Output the (X, Y) coordinate of the center of the cell containing the given text.  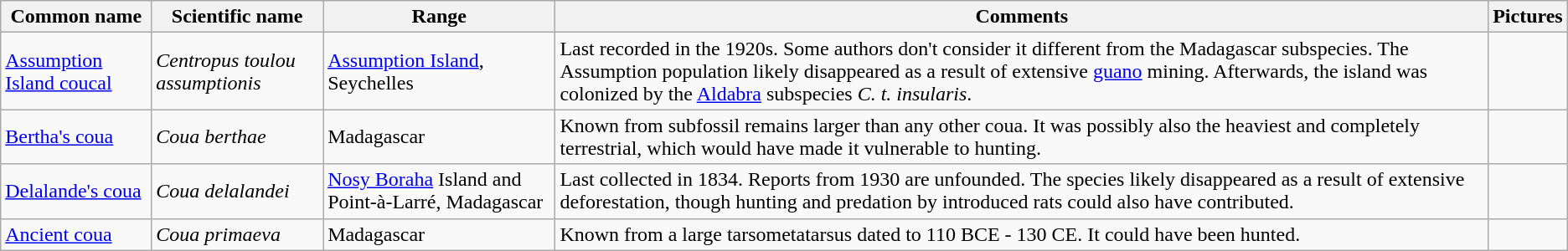
Nosy Boraha Island and Point-à-Larré, Madagascar (439, 191)
Common name (76, 17)
Delalande's coua (76, 191)
Assumption Island coucal (76, 71)
Known from a large tarsometatarsus dated to 110 BCE - 130 CE. It could have been hunted. (1022, 234)
Scientific name (238, 17)
Comments (1022, 17)
Bertha's coua (76, 137)
Ancient coua (76, 234)
Coua berthae (238, 137)
Coua delalandei (238, 191)
Coua primaeva (238, 234)
Range (439, 17)
Assumption Island, Seychelles (439, 71)
Centropus toulou assumptionis (238, 71)
Pictures (1528, 17)
